For the text-containing cell, return its midpoint in (x, y) coordinate format. 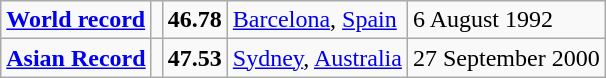
46.78 (194, 20)
27 September 2000 (506, 58)
World record (76, 20)
47.53 (194, 58)
Sydney, Australia (317, 58)
6 August 1992 (506, 20)
Barcelona, Spain (317, 20)
Asian Record (76, 58)
